Return the (X, Y) coordinate for the center point of the cell that contains the specified text.  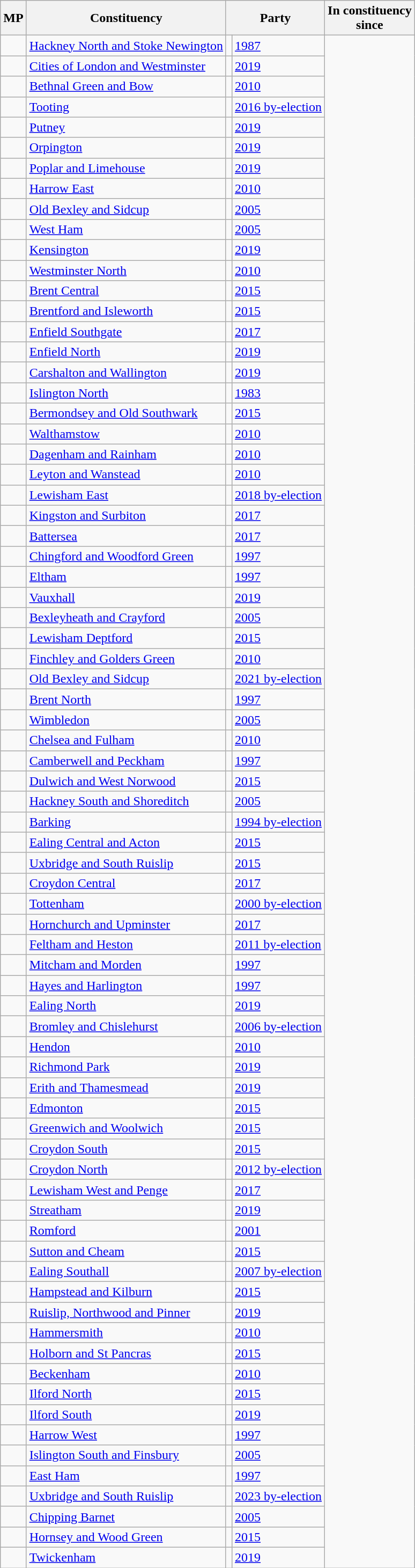
Lewisham West and Penge (126, 1190)
Romford (126, 1230)
Enfield North (126, 352)
Brent North (126, 699)
Battersea (126, 536)
Islington North (126, 393)
1994 by-election (279, 822)
Party (275, 18)
Bexleyheath and Crayford (126, 618)
Enfield Southgate (126, 332)
2023 by-election (279, 1496)
Beckenham (126, 1374)
Hayes and Harlington (126, 986)
Chelsea and Fulham (126, 740)
Ealing Central and Acton (126, 842)
In constituencysince (370, 18)
Bethnal Green and Bow (126, 86)
Hornchurch and Upminster (126, 924)
Ilford South (126, 1414)
Tottenham (126, 903)
Lewisham Deptford (126, 638)
Brentford and Isleworth (126, 311)
Lewisham East (126, 495)
2012 by-election (279, 1169)
Bromley and Chislehurst (126, 1026)
Ilford North (126, 1394)
Kensington (126, 250)
Hendon (126, 1047)
Feltham and Heston (126, 945)
Ruislip, Northwood and Pinner (126, 1312)
Poplar and Limehouse (126, 168)
MP (13, 18)
Tooting (126, 107)
Edmonton (126, 1108)
Eltham (126, 577)
Barking (126, 822)
Islington South and Finsbury (126, 1455)
West Ham (126, 229)
Hackney North and Stoke Newington (126, 46)
Wimbledon (126, 720)
Bermondsey and Old Southwark (126, 413)
Hackney South and Shoreditch (126, 801)
2007 by-election (279, 1272)
Holborn and St Pancras (126, 1353)
Walthamstow (126, 434)
Erith and Thamesmead (126, 1088)
Twickenham (126, 1557)
Hornsey and Wood Green (126, 1537)
Chingford and Woodford Green (126, 556)
Cities of London and Westminster (126, 66)
1983 (279, 393)
Leyton and Wanstead (126, 475)
Harrow East (126, 188)
Hampstead and Kilburn (126, 1292)
Dulwich and West Norwood (126, 781)
Hammersmith (126, 1333)
Ealing North (126, 1006)
Mitcham and Morden (126, 965)
Kingston and Surbiton (126, 515)
Constituency (126, 18)
Richmond Park (126, 1067)
Sutton and Cheam (126, 1251)
Carshalton and Wallington (126, 373)
Vauxhall (126, 597)
Orpington (126, 148)
Brent Central (126, 291)
Putney (126, 127)
Dagenham and Rainham (126, 454)
Greenwich and Woolwich (126, 1128)
Harrow West (126, 1435)
2000 by-election (279, 903)
2006 by-election (279, 1026)
Camberwell and Peckham (126, 761)
2011 by-election (279, 945)
Westminster North (126, 270)
2021 by-election (279, 679)
Croydon South (126, 1149)
East Ham (126, 1476)
Ealing Southall (126, 1272)
1987 (279, 46)
2001 (279, 1230)
Croydon Central (126, 883)
Finchley and Golders Green (126, 659)
2016 by-election (279, 107)
Croydon North (126, 1169)
Chipping Barnet (126, 1516)
2018 by-election (279, 495)
Streatham (126, 1210)
